For the text-containing cell, return its midpoint in (X, Y) coordinate format. 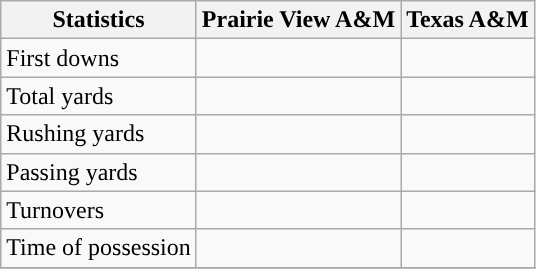
Prairie View A&M (298, 20)
Passing yards (99, 172)
Statistics (99, 20)
Turnovers (99, 210)
Texas A&M (468, 20)
Time of possession (99, 248)
Total yards (99, 96)
Rushing yards (99, 134)
First downs (99, 58)
